From the cell containing the given text, extract its center point as [x, y] coordinate. 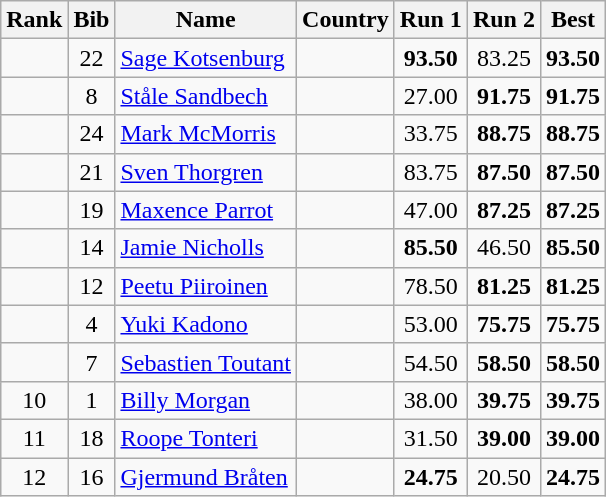
Sebastien Toutant [206, 362]
83.25 [504, 58]
Ståle Sandbech [206, 96]
Best [572, 20]
Sven Thorgren [206, 172]
16 [92, 477]
24 [92, 134]
8 [92, 96]
54.50 [430, 362]
78.50 [430, 286]
53.00 [430, 324]
Sage Kotsenburg [206, 58]
Yuki Kadono [206, 324]
Gjermund Bråten [206, 477]
Maxence Parrot [206, 210]
Billy Morgan [206, 400]
Name [206, 20]
11 [34, 438]
22 [92, 58]
18 [92, 438]
Jamie Nicholls [206, 248]
31.50 [430, 438]
46.50 [504, 248]
Bib [92, 20]
10 [34, 400]
Country [346, 20]
47.00 [430, 210]
Roope Tonteri [206, 438]
83.75 [430, 172]
1 [92, 400]
27.00 [430, 96]
4 [92, 324]
Mark McMorris [206, 134]
Rank [34, 20]
Run 1 [430, 20]
21 [92, 172]
Peetu Piiroinen [206, 286]
38.00 [430, 400]
14 [92, 248]
Run 2 [504, 20]
19 [92, 210]
7 [92, 362]
33.75 [430, 134]
20.50 [504, 477]
